For the text-containing cell, return its midpoint in [X, Y] coordinate format. 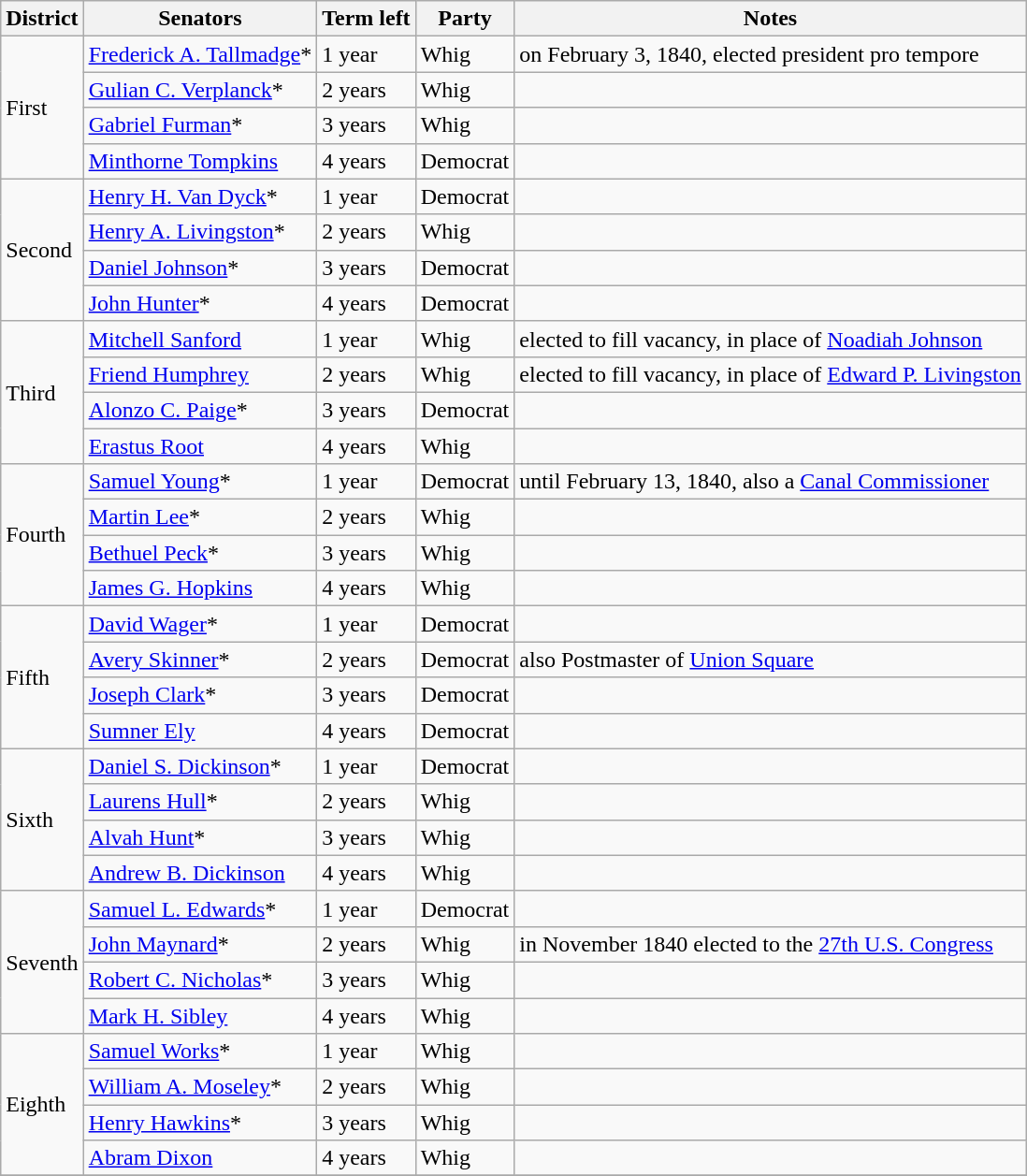
Sixth [42, 820]
Samuel Young* [200, 482]
John Hunter* [200, 303]
First [42, 108]
Seventh [42, 962]
Term left [367, 19]
Alonzo C. Paige* [200, 410]
Daniel Johnson* [200, 268]
David Wager* [200, 624]
Second [42, 250]
Gulian C. Verplanck* [200, 90]
Henry A. Livingston* [200, 232]
Sumner Ely [200, 731]
Gabriel Furman* [200, 125]
Third [42, 392]
Senators [200, 19]
Laurens Hull* [200, 802]
Mitchell Sanford [200, 339]
Eighth [42, 1105]
Fifth [42, 677]
Friend Humphrey [200, 374]
John Maynard* [200, 944]
William A. Moseley* [200, 1087]
until February 13, 1840, also a Canal Commissioner [771, 482]
Minthorne Tompkins [200, 161]
in November 1840 elected to the 27th U.S. Congress [771, 944]
Frederick A. Tallmadge* [200, 54]
Martin Lee* [200, 517]
Notes [771, 19]
elected to fill vacancy, in place of Edward P. Livingston [771, 374]
Samuel L. Edwards* [200, 908]
Joseph Clark* [200, 695]
Henry H. Van Dyck* [200, 196]
on February 3, 1840, elected president pro tempore [771, 54]
elected to fill vacancy, in place of Noadiah Johnson [771, 339]
Andrew B. Dickinson [200, 873]
District [42, 19]
Bethuel Peck* [200, 553]
Samuel Works* [200, 1052]
James G. Hopkins [200, 588]
Henry Hawkins* [200, 1123]
Fourth [42, 535]
Robert C. Nicholas* [200, 980]
also Postmaster of Union Square [771, 660]
Avery Skinner* [200, 660]
Alvah Hunt* [200, 837]
Party [465, 19]
Erastus Root [200, 446]
Abram Dixon [200, 1158]
Daniel S. Dickinson* [200, 766]
Mark H. Sibley [200, 1015]
